Find where the given text appears and provide that cell's center as (X, Y) coordinate. 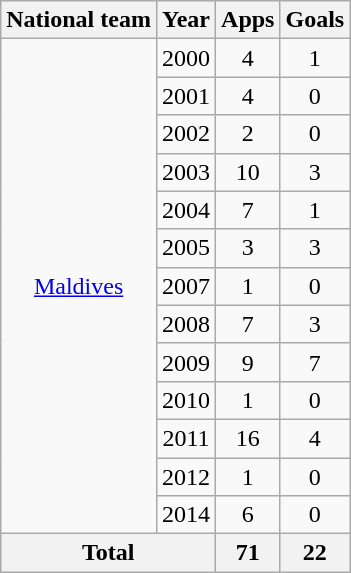
2012 (186, 477)
2011 (186, 438)
Maldives (79, 286)
16 (248, 438)
2003 (186, 172)
2004 (186, 210)
22 (315, 553)
Year (186, 20)
2001 (186, 96)
2002 (186, 134)
2007 (186, 286)
2008 (186, 324)
National team (79, 20)
6 (248, 515)
2 (248, 134)
10 (248, 172)
Apps (248, 20)
2010 (186, 400)
Goals (315, 20)
2000 (186, 58)
71 (248, 553)
9 (248, 362)
2014 (186, 515)
2009 (186, 362)
Total (108, 553)
2005 (186, 248)
